Return the [X, Y] coordinate for the center point of the cell that contains the specified text.  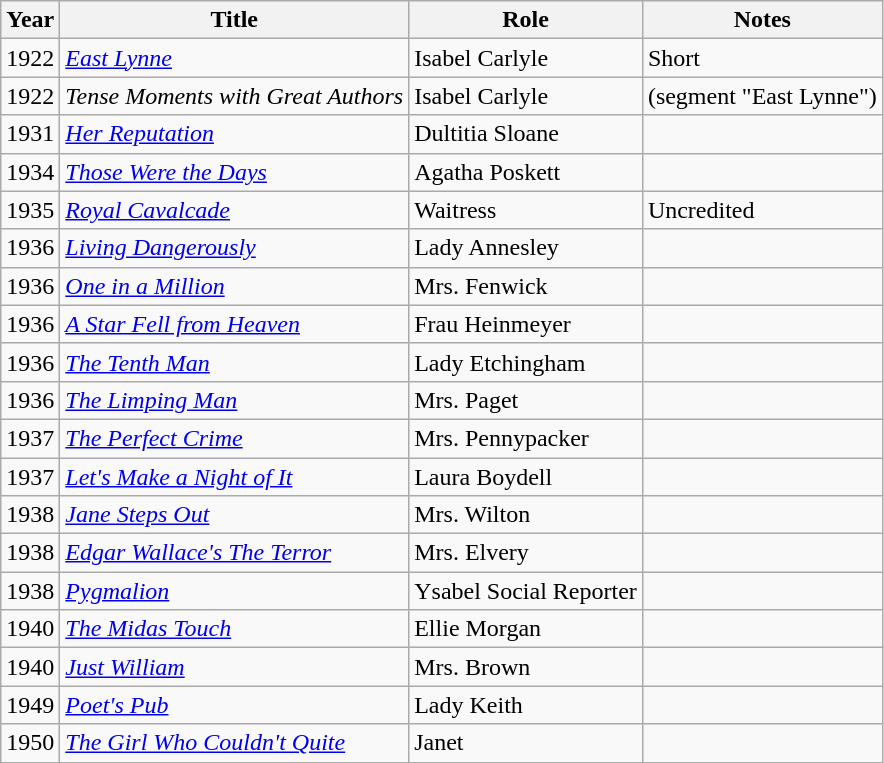
Poet's Pub [234, 705]
Just William [234, 667]
Frau Heinmeyer [526, 324]
Mrs. Elvery [526, 553]
One in a Million [234, 286]
The Limping Man [234, 400]
Lady Etchingham [526, 362]
Mrs. Pennypacker [526, 438]
Those Were the Days [234, 172]
Janet [526, 743]
The Midas Touch [234, 629]
Royal Cavalcade [234, 210]
Ellie Morgan [526, 629]
Mrs. Brown [526, 667]
Notes [762, 20]
Lady Keith [526, 705]
Edgar Wallace's The Terror [234, 553]
Tense Moments with Great Authors [234, 96]
Living Dangerously [234, 248]
Title [234, 20]
The Girl Who Couldn't Quite [234, 743]
1934 [30, 172]
Short [762, 58]
1950 [30, 743]
Agatha Poskett [526, 172]
1949 [30, 705]
(segment "East Lynne") [762, 96]
Ysabel Social Reporter [526, 591]
1931 [30, 134]
Jane Steps Out [234, 515]
Waitress [526, 210]
Let's Make a Night of It [234, 477]
Laura Boydell [526, 477]
Role [526, 20]
Her Reputation [234, 134]
Dultitia Sloane [526, 134]
Year [30, 20]
1935 [30, 210]
Mrs. Fenwick [526, 286]
The Perfect Crime [234, 438]
Mrs. Paget [526, 400]
East Lynne [234, 58]
Mrs. Wilton [526, 515]
Uncredited [762, 210]
Lady Annesley [526, 248]
A Star Fell from Heaven [234, 324]
The Tenth Man [234, 362]
Pygmalion [234, 591]
